Search for the cell housing the specified text and yield its (x, y) center coordinate. 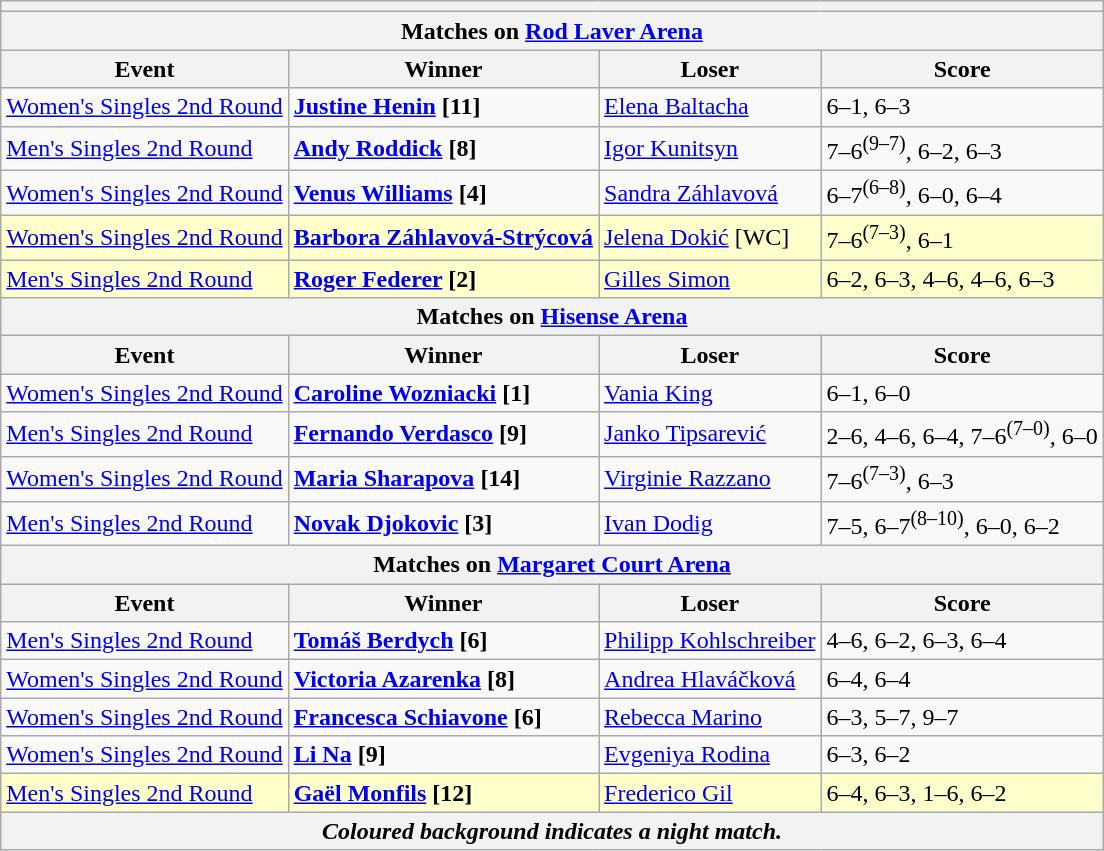
Maria Sharapova [14] (443, 478)
Barbora Záhlavová-Strýcová (443, 238)
4–6, 6–2, 6–3, 6–4 (962, 641)
7–6(7–3), 6–3 (962, 478)
6–1, 6–3 (962, 107)
Francesca Schiavone [6] (443, 717)
Tomáš Berdych [6] (443, 641)
7–6(7–3), 6–1 (962, 238)
Venus Williams [4] (443, 194)
6–7(6–8), 6–0, 6–4 (962, 194)
Evgeniya Rodina (710, 755)
2–6, 4–6, 6–4, 7–6(7–0), 6–0 (962, 434)
7–6(9–7), 6–2, 6–3 (962, 148)
Vania King (710, 393)
Roger Federer [2] (443, 279)
Virginie Razzano (710, 478)
6–4, 6–3, 1–6, 6–2 (962, 793)
6–1, 6–0 (962, 393)
Andrea Hlaváčková (710, 679)
Coloured background indicates a night match. (552, 831)
Igor Kunitsyn (710, 148)
Fernando Verdasco [9] (443, 434)
Philipp Kohlschreiber (710, 641)
Andy Roddick [8] (443, 148)
Jelena Dokić [WC] (710, 238)
Frederico Gil (710, 793)
6–3, 6–2 (962, 755)
Li Na [9] (443, 755)
Matches on Rod Laver Arena (552, 31)
Novak Djokovic [3] (443, 524)
7–5, 6–7(8–10), 6–0, 6–2 (962, 524)
6–4, 6–4 (962, 679)
6–2, 6–3, 4–6, 4–6, 6–3 (962, 279)
Caroline Wozniacki [1] (443, 393)
Gilles Simon (710, 279)
Ivan Dodig (710, 524)
6–3, 5–7, 9–7 (962, 717)
Matches on Hisense Arena (552, 317)
Justine Henin [11] (443, 107)
Sandra Záhlavová (710, 194)
Gaël Monfils [12] (443, 793)
Victoria Azarenka [8] (443, 679)
Matches on Margaret Court Arena (552, 565)
Janko Tipsarević (710, 434)
Elena Baltacha (710, 107)
Rebecca Marino (710, 717)
